Pinpoint the cell where the given text exists, returning its (x, y) midpoint coordinate. 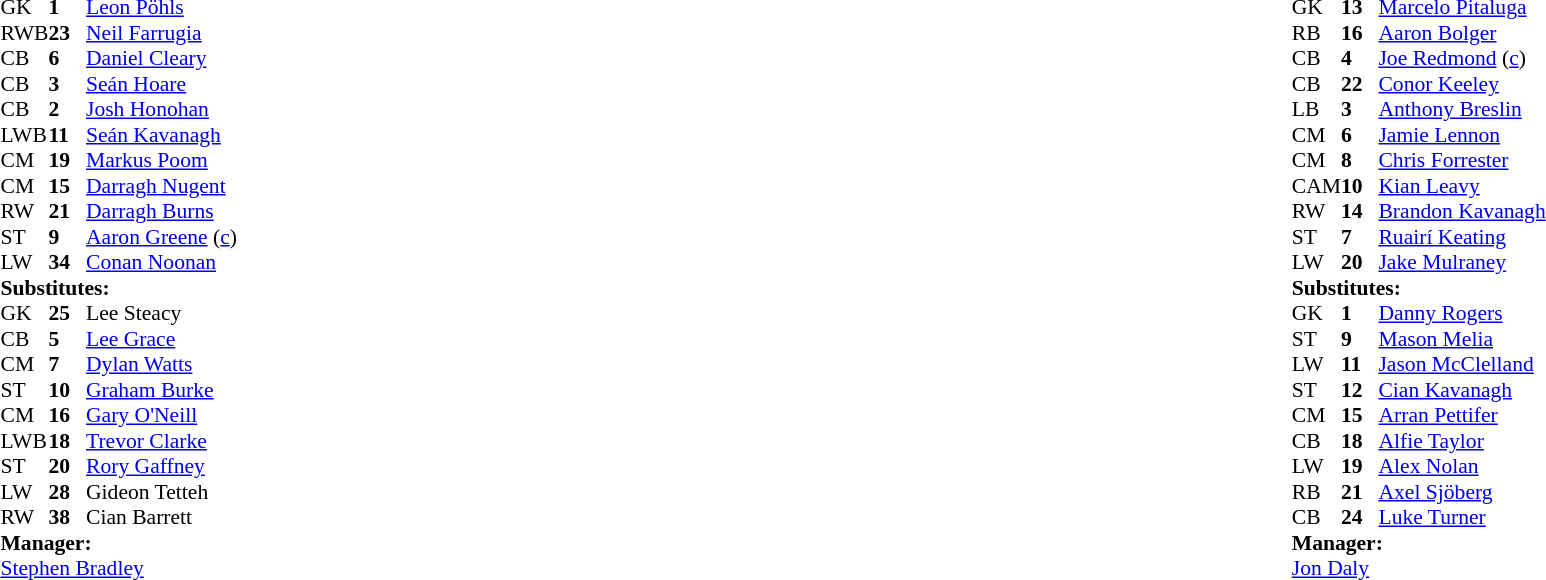
Mason Melia (1462, 339)
5 (67, 339)
Seán Kavanagh (162, 135)
Joe Redmond (c) (1462, 59)
Brandon Kavanagh (1462, 211)
Trevor Clarke (162, 441)
14 (1360, 211)
Rory Gaffney (162, 467)
4 (1360, 59)
Darragh Nugent (162, 186)
Alex Nolan (1462, 467)
Kian Leavy (1462, 186)
Anthony Breslin (1462, 109)
Cian Barrett (162, 517)
Josh Honohan (162, 109)
Jamie Lennon (1462, 135)
Alfie Taylor (1462, 441)
Neil Farrugia (162, 33)
2 (67, 109)
34 (67, 263)
CAM (1316, 186)
Danny Rogers (1462, 313)
Darragh Burns (162, 211)
24 (1360, 517)
Conor Keeley (1462, 84)
Aaron Bolger (1462, 33)
Graham Burke (162, 390)
Luke Turner (1462, 517)
23 (67, 33)
8 (1360, 161)
Arran Pettifer (1462, 415)
22 (1360, 84)
Cian Kavanagh (1462, 390)
Lee Grace (162, 339)
Dylan Watts (162, 365)
38 (67, 517)
25 (67, 313)
Ruairí Keating (1462, 237)
Daniel Cleary (162, 59)
Lee Steacy (162, 313)
Axel Sjöberg (1462, 492)
Seán Hoare (162, 84)
LB (1316, 109)
Jake Mulraney (1462, 263)
Chris Forrester (1462, 161)
RWB (24, 33)
Markus Poom (162, 161)
Jason McClelland (1462, 365)
12 (1360, 390)
Aaron Greene (c) (162, 237)
Gary O'Neill (162, 415)
1 (1360, 313)
28 (67, 492)
Conan Noonan (162, 263)
Gideon Tetteh (162, 492)
